From the cell containing the given text, extract its center point as (X, Y) coordinate. 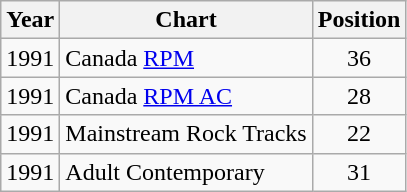
Canada RPM (186, 58)
Mainstream Rock Tracks (186, 134)
Position (359, 20)
Chart (186, 20)
28 (359, 96)
22 (359, 134)
Canada RPM AC (186, 96)
Adult Contemporary (186, 172)
36 (359, 58)
31 (359, 172)
Year (30, 20)
